Extract the (x, y) coordinate from the center of the cell holding the provided text.  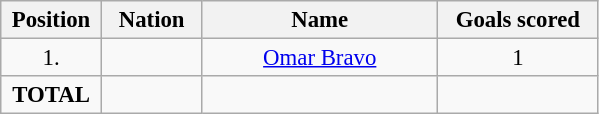
1. (52, 58)
TOTAL (52, 95)
Nation (152, 20)
Omar Bravo (320, 58)
1 (518, 58)
Goals scored (518, 20)
Name (320, 20)
Position (52, 20)
